Identify which cell holds the provided text, then report its [X, Y] central coordinate. 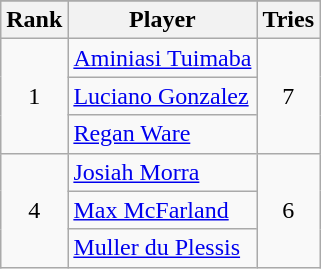
Player [162, 20]
Muller du Plessis [162, 248]
Tries [288, 20]
Aminiasi Tuimaba [162, 58]
Josiah Morra [162, 172]
4 [34, 210]
Regan Ware [162, 134]
Luciano Gonzalez [162, 96]
7 [288, 96]
1 [34, 96]
6 [288, 210]
Rank [34, 20]
Max McFarland [162, 210]
